Output the [X, Y] coordinate of the center of the cell containing the given text.  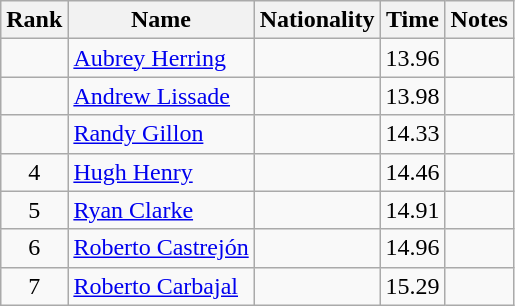
Roberto Carbajal [161, 286]
Ryan Clarke [161, 210]
Hugh Henry [161, 172]
5 [34, 210]
Aubrey Herring [161, 58]
14.46 [412, 172]
14.33 [412, 134]
4 [34, 172]
Time [412, 20]
13.96 [412, 58]
13.98 [412, 96]
Roberto Castrejón [161, 248]
Name [161, 20]
15.29 [412, 286]
14.91 [412, 210]
7 [34, 286]
Rank [34, 20]
Nationality [317, 20]
14.96 [412, 248]
Randy Gillon [161, 134]
Andrew Lissade [161, 96]
Notes [479, 20]
6 [34, 248]
